Search for the cell housing the specified text and yield its (X, Y) center coordinate. 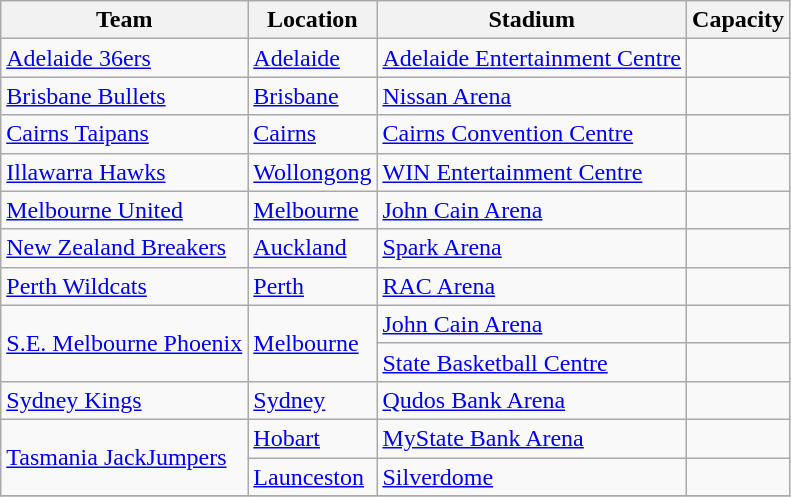
Illawarra Hawks (124, 172)
Melbourne United (124, 210)
Launceston (312, 477)
WIN Entertainment Centre (532, 172)
MyState Bank Arena (532, 438)
Perth (312, 286)
Cairns (312, 134)
Silverdome (532, 477)
Wollongong (312, 172)
State Basketball Centre (532, 362)
Capacity (738, 20)
RAC Arena (532, 286)
Team (124, 20)
Location (312, 20)
Cairns Taipans (124, 134)
Brisbane Bullets (124, 96)
Cairns Convention Centre (532, 134)
New Zealand Breakers (124, 248)
Adelaide 36ers (124, 58)
Adelaide (312, 58)
Spark Arena (532, 248)
Brisbane (312, 96)
Perth Wildcats (124, 286)
Qudos Bank Arena (532, 400)
Adelaide Entertainment Centre (532, 58)
Sydney (312, 400)
Tasmania JackJumpers (124, 457)
S.E. Melbourne Phoenix (124, 343)
Stadium (532, 20)
Sydney Kings (124, 400)
Nissan Arena (532, 96)
Auckland (312, 248)
Hobart (312, 438)
